Identify which cell holds the provided text, then report its [x, y] central coordinate. 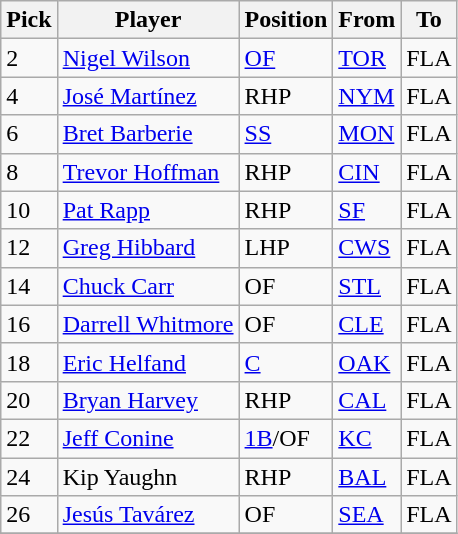
26 [29, 515]
Kip Yaughn [148, 477]
To [429, 20]
Chuck Carr [148, 286]
STL [367, 286]
CLE [367, 324]
Player [148, 20]
CWS [367, 248]
Bryan Harvey [148, 400]
Position [286, 20]
10 [29, 210]
Trevor Hoffman [148, 172]
José Martínez [148, 96]
SS [286, 134]
KC [367, 438]
LHP [286, 248]
18 [29, 362]
Jeff Conine [148, 438]
8 [29, 172]
OAK [367, 362]
NYM [367, 96]
4 [29, 96]
Nigel Wilson [148, 58]
6 [29, 134]
14 [29, 286]
SEA [367, 515]
CIN [367, 172]
24 [29, 477]
Eric Helfand [148, 362]
BAL [367, 477]
From [367, 20]
1B/OF [286, 438]
22 [29, 438]
Greg Hibbard [148, 248]
Jesús Tavárez [148, 515]
16 [29, 324]
Darrell Whitmore [148, 324]
20 [29, 400]
Pat Rapp [148, 210]
TOR [367, 58]
Pick [29, 20]
CAL [367, 400]
Bret Barberie [148, 134]
MON [367, 134]
2 [29, 58]
SF [367, 210]
12 [29, 248]
C [286, 362]
